Scan for the cell matching the given text and deliver its [X, Y] coordinate at center. 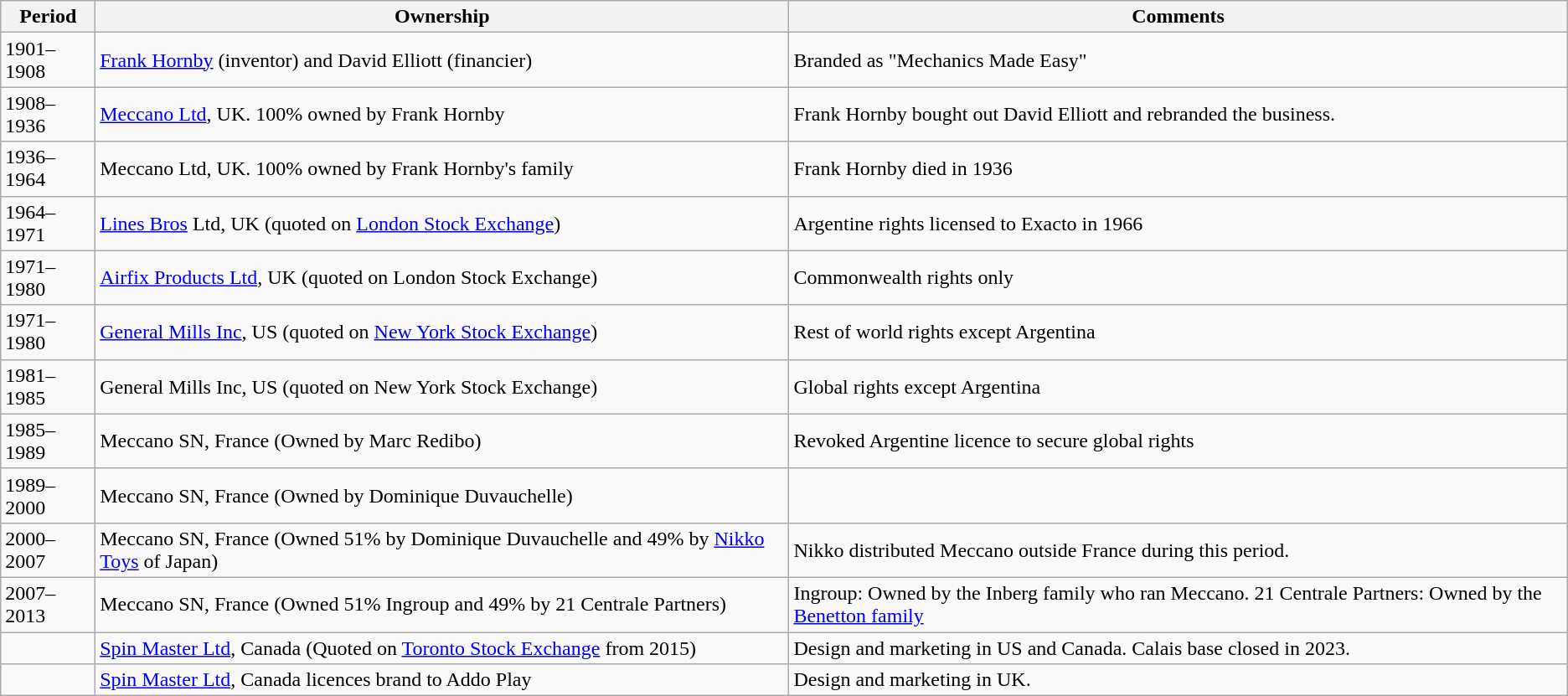
Revoked Argentine licence to secure global rights [1178, 441]
Frank Hornby died in 1936 [1178, 169]
1989–2000 [49, 496]
Meccano Ltd, UK. 100% owned by Frank Hornby [442, 114]
Comments [1178, 17]
Rest of world rights except Argentina [1178, 332]
Nikko distributed Meccano outside France during this period. [1178, 549]
Global rights except Argentina [1178, 387]
Period [49, 17]
Ownership [442, 17]
1901–1908 [49, 60]
Branded as "Mechanics Made Easy" [1178, 60]
Meccano SN, France (Owned 51% Ingroup and 49% by 21 Centrale Partners) [442, 605]
Design and marketing in UK. [1178, 680]
1936–1964 [49, 169]
2007–2013 [49, 605]
Frank Hornby (inventor) and David Elliott (financier) [442, 60]
Argentine rights licensed to Exacto in 1966 [1178, 223]
Frank Hornby bought out David Elliott and rebranded the business. [1178, 114]
1908–1936 [49, 114]
1985–1989 [49, 441]
Commonwealth rights only [1178, 278]
1964–1971 [49, 223]
Meccano SN, France (Owned 51% by Dominique Duvauchelle and 49% by Nikko Toys of Japan) [442, 549]
Spin Master Ltd, Canada licences brand to Addo Play [442, 680]
Meccano Ltd, UK. 100% owned by Frank Hornby's family [442, 169]
2000–2007 [49, 549]
Meccano SN, France (Owned by Dominique Duvauchelle) [442, 496]
Spin Master Ltd, Canada (Quoted on Toronto Stock Exchange from 2015) [442, 647]
Meccano SN, France (Owned by Marc Redibo) [442, 441]
Airfix Products Ltd, UK (quoted on London Stock Exchange) [442, 278]
Ingroup: Owned by the Inberg family who ran Meccano. 21 Centrale Partners: Owned by the Benetton family [1178, 605]
1981–1985 [49, 387]
Design and marketing in US and Canada. Calais base closed in 2023. [1178, 647]
Lines Bros Ltd, UK (quoted on London Stock Exchange) [442, 223]
